Find where the given text appears and provide that cell's center as [x, y] coordinate. 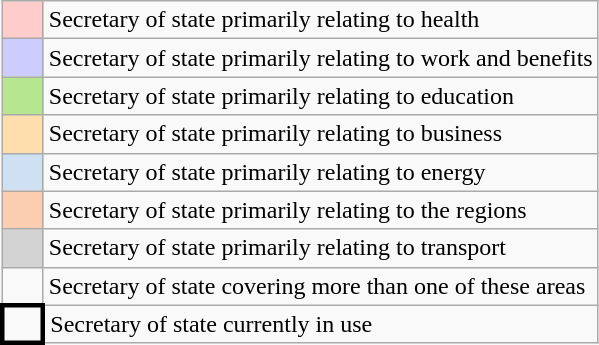
Secretary of state primarily relating to transport [320, 248]
Secretary of state primarily relating to work and benefits [320, 58]
Secretary of state primarily relating to the regions [320, 210]
Secretary of state primarily relating to energy [320, 172]
Secretary of state currently in use [320, 324]
Secretary of state primarily relating to business [320, 134]
Secretary of state primarily relating to education [320, 96]
Secretary of state covering more than one of these areas [320, 286]
Secretary of state primarily relating to health [320, 20]
